Find where the given text appears and provide that cell's center as [x, y] coordinate. 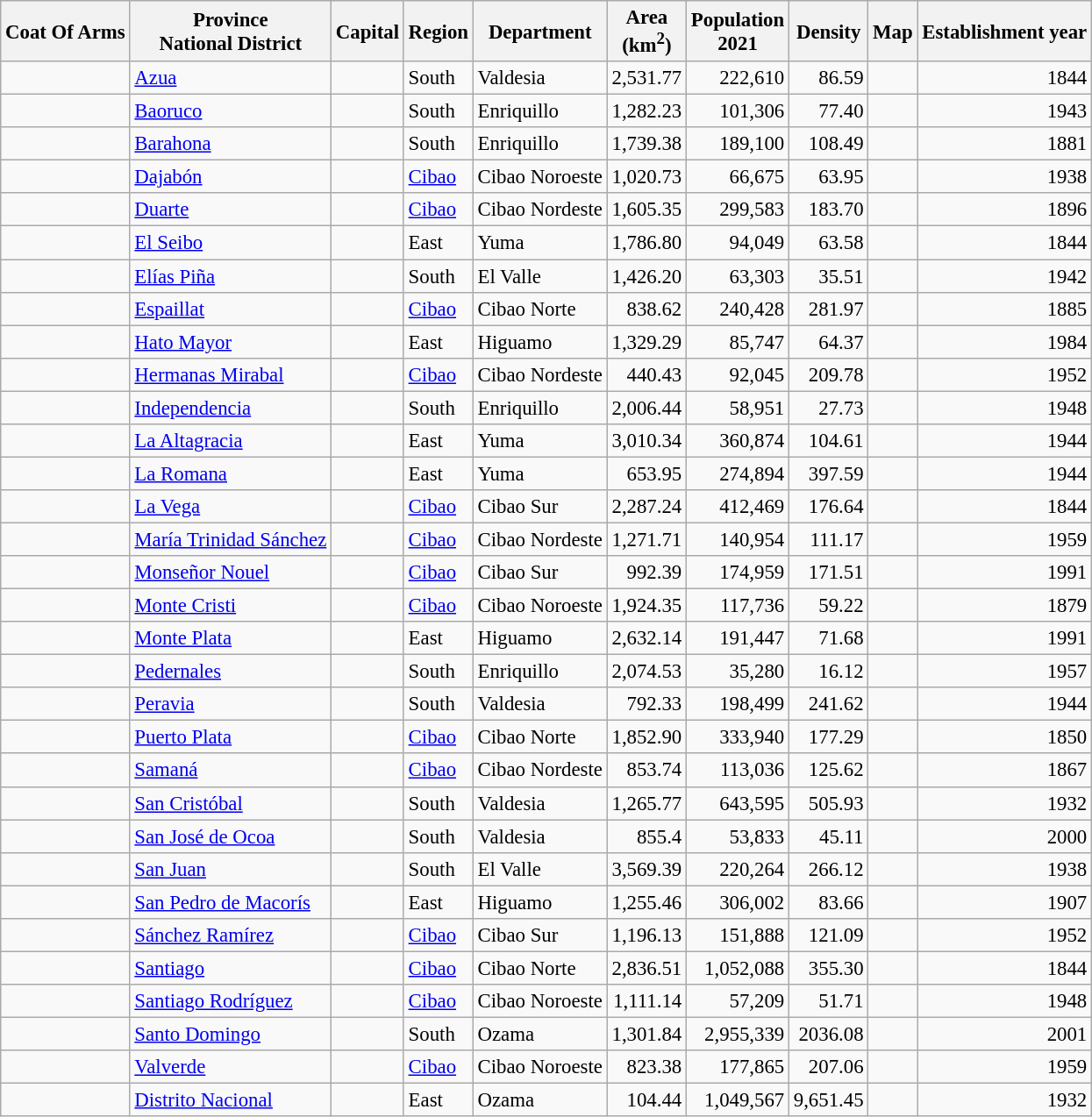
207.06 [828, 1067]
Monseñor Nouel [231, 573]
92,045 [739, 374]
1,301.84 [646, 1034]
63.95 [828, 177]
281.97 [828, 309]
1850 [1005, 737]
Map [893, 32]
1,329.29 [646, 342]
Distrito Nacional [231, 1100]
1879 [1005, 606]
355.30 [828, 968]
2,074.53 [646, 672]
Pedernales [231, 672]
77.40 [828, 111]
Espaillat [231, 309]
66,675 [739, 177]
El Seibo [231, 243]
La Vega [231, 507]
Duarte [231, 210]
653.95 [646, 473]
Establishment year [1005, 32]
1,255.46 [646, 902]
125.62 [828, 771]
191,447 [739, 638]
176.64 [828, 507]
1,271.71 [646, 539]
San Juan [231, 869]
101,306 [739, 111]
Baoruco [231, 111]
177,865 [739, 1067]
63,303 [739, 276]
1896 [1005, 210]
2,836.51 [646, 968]
Region [439, 32]
Santiago Rodríguez [231, 1001]
198,499 [739, 704]
64.37 [828, 342]
333,940 [739, 737]
1,049,567 [739, 1100]
1,605.35 [646, 210]
121.09 [828, 936]
1,111.14 [646, 1001]
San Pedro de Macorís [231, 902]
1,924.35 [646, 606]
Density [828, 32]
1957 [1005, 672]
2,006.44 [646, 408]
412,469 [739, 507]
2001 [1005, 1034]
108.49 [828, 144]
177.29 [828, 737]
ProvinceNational District [231, 32]
299,583 [739, 210]
Elías Piña [231, 276]
174,959 [739, 573]
Monte Plata [231, 638]
63.58 [828, 243]
992.39 [646, 573]
397.59 [828, 473]
1,020.73 [646, 177]
240,428 [739, 309]
San Cristóbal [231, 803]
Azua [231, 78]
San José de Ocoa [231, 836]
58,951 [739, 408]
Capital [368, 32]
266.12 [828, 869]
Valverde [231, 1067]
57,209 [739, 1001]
2036.08 [828, 1034]
Barahona [231, 144]
853.74 [646, 771]
241.62 [828, 704]
189,100 [739, 144]
94,049 [739, 243]
9,651.45 [828, 1100]
La Altagracia [231, 441]
1,786.80 [646, 243]
Hato Mayor [231, 342]
2,287.24 [646, 507]
1881 [1005, 144]
209.78 [828, 374]
1,196.13 [646, 936]
Department [540, 32]
2,531.77 [646, 78]
823.38 [646, 1067]
2,955,339 [739, 1034]
1942 [1005, 276]
171.51 [828, 573]
Dajabón [231, 177]
86.59 [828, 78]
45.11 [828, 836]
2000 [1005, 836]
3,569.39 [646, 869]
Independencia [231, 408]
183.70 [828, 210]
Sánchez Ramírez [231, 936]
Population2021 [739, 32]
1,852.90 [646, 737]
104.61 [828, 441]
222,610 [739, 78]
35.51 [828, 276]
51.71 [828, 1001]
1907 [1005, 902]
117,736 [739, 606]
505.93 [828, 803]
111.17 [828, 539]
59.22 [828, 606]
Hermanas Mirabal [231, 374]
La Romana [231, 473]
306,002 [739, 902]
1,052,088 [739, 968]
1867 [1005, 771]
140,954 [739, 539]
1885 [1005, 309]
83.66 [828, 902]
792.33 [646, 704]
104.44 [646, 1100]
2,632.14 [646, 638]
Santo Domingo [231, 1034]
220,264 [739, 869]
María Trinidad Sánchez [231, 539]
113,036 [739, 771]
27.73 [828, 408]
85,747 [739, 342]
Santiago [231, 968]
855.4 [646, 836]
71.68 [828, 638]
Puerto Plata [231, 737]
16.12 [828, 672]
1,426.20 [646, 276]
360,874 [739, 441]
1,739.38 [646, 144]
53,833 [739, 836]
1984 [1005, 342]
Monte Cristi [231, 606]
1,265.77 [646, 803]
151,888 [739, 936]
1,282.23 [646, 111]
Samaná [231, 771]
Area(km2) [646, 32]
35,280 [739, 672]
1943 [1005, 111]
3,010.34 [646, 441]
274,894 [739, 473]
643,595 [739, 803]
440.43 [646, 374]
Peravia [231, 704]
Coat Of Arms [65, 32]
838.62 [646, 309]
